Determine the [X, Y] coordinate at the center of the cell enclosing the given text.  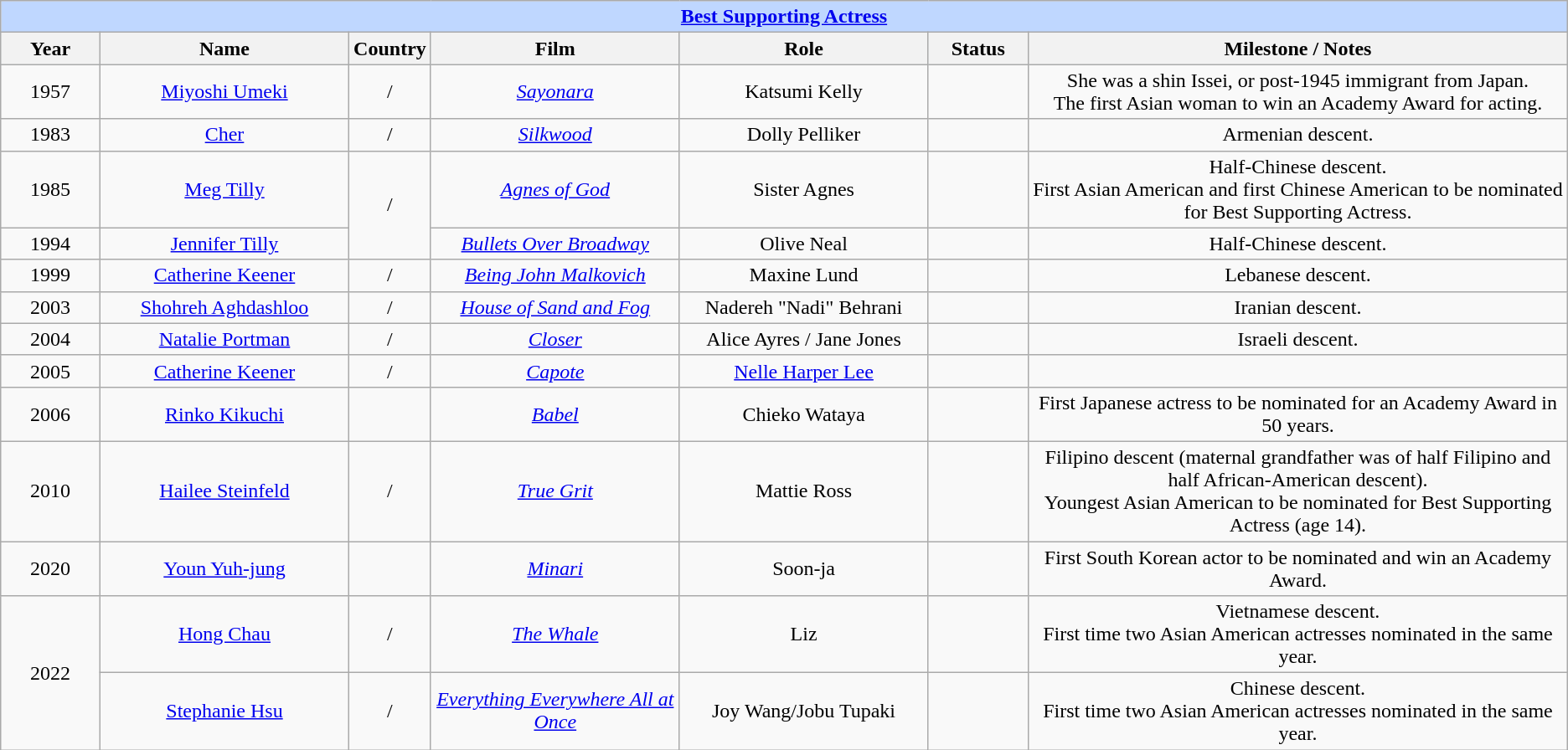
Hailee Steinfeld [224, 491]
Rinko Kikuchi [224, 414]
Closer [554, 339]
Iranian descent. [1298, 307]
2005 [50, 371]
First Japanese actress to be nominated for an Academy Award in 50 years. [1298, 414]
Nadereh "Nadi" Behrani [804, 307]
Name [224, 49]
Jennifer Tilly [224, 244]
Joy Wang/Jobu Tupaki [804, 711]
1985 [50, 189]
House of Sand and Fog [554, 307]
Israeli descent. [1298, 339]
Alice Ayres / Jane Jones [804, 339]
Milestone / Notes [1298, 49]
Status [978, 49]
Being John Malkovich [554, 275]
Half-Chinese descent.First Asian American and first Chinese American to be nominated for Best Supporting Actress. [1298, 189]
Miyoshi Umeki [224, 92]
Chieko Wataya [804, 414]
Half-Chinese descent. [1298, 244]
Vietnamese descent.First time two Asian American actresses nominated in the same year. [1298, 634]
1999 [50, 275]
1983 [50, 135]
Lebanese descent. [1298, 275]
Sister Agnes [804, 189]
Dolly Pelliker [804, 135]
Best Supporting Actress [784, 17]
2003 [50, 307]
Liz [804, 634]
Maxine Lund [804, 275]
First South Korean actor to be nominated and win an Academy Award. [1298, 568]
Cher [224, 135]
Olive Neal [804, 244]
Film [554, 49]
Role [804, 49]
Everything Everywhere All at Once [554, 711]
1994 [50, 244]
Silkwood [554, 135]
Bullets Over Broadway [554, 244]
Country [390, 49]
Year [50, 49]
Chinese descent.First time two Asian American actresses nominated in the same year. [1298, 711]
Hong Chau [224, 634]
Meg Tilly [224, 189]
Shohreh Aghdashloo [224, 307]
Youn Yuh-jung [224, 568]
True Grit [554, 491]
Agnes of God [554, 189]
The Whale [554, 634]
2006 [50, 414]
Capote [554, 371]
2004 [50, 339]
Babel [554, 414]
1957 [50, 92]
Nelle Harper Lee [804, 371]
She was a shin Issei, or post-1945 immigrant from Japan.The first Asian woman to win an Academy Award for acting. [1298, 92]
Armenian descent. [1298, 135]
Mattie Ross [804, 491]
Soon-ja [804, 568]
2020 [50, 568]
Stephanie Hsu [224, 711]
2022 [50, 673]
Sayonara [554, 92]
Katsumi Kelly [804, 92]
Natalie Portman [224, 339]
2010 [50, 491]
Minari [554, 568]
